Identify which cell holds the provided text, then report its (x, y) central coordinate. 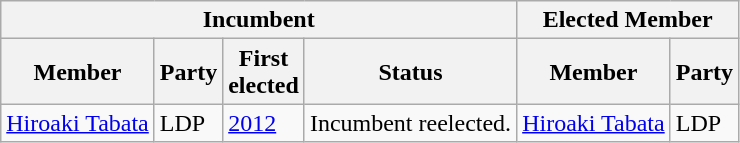
Firstelected (264, 72)
Status (410, 72)
Incumbent (259, 20)
2012 (264, 123)
Elected Member (628, 20)
Incumbent reelected. (410, 123)
